Extract the [X, Y] coordinate from the center of the cell holding the provided text.  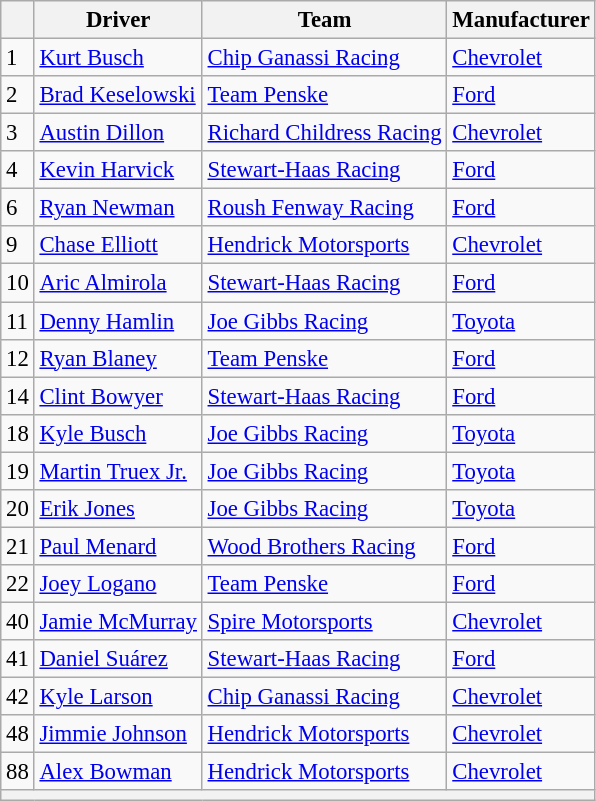
10 [18, 283]
Erik Jones [118, 509]
Daniel Suárez [118, 659]
Paul Menard [118, 546]
Team [324, 20]
Ryan Blaney [118, 358]
Spire Motorsports [324, 621]
Manufacturer [521, 20]
41 [18, 659]
Kevin Harvick [118, 170]
18 [18, 433]
4 [18, 170]
42 [18, 697]
6 [18, 208]
Roush Fenway Racing [324, 208]
Clint Bowyer [118, 396]
21 [18, 546]
Jamie McMurray [118, 621]
Martin Truex Jr. [118, 471]
Chase Elliott [118, 245]
22 [18, 584]
Alex Bowman [118, 772]
Driver [118, 20]
12 [18, 358]
Kurt Busch [118, 58]
19 [18, 471]
48 [18, 734]
Denny Hamlin [118, 321]
Wood Brothers Racing [324, 546]
88 [18, 772]
1 [18, 58]
Richard Childress Racing [324, 133]
Kyle Busch [118, 433]
Aric Almirola [118, 283]
40 [18, 621]
Joey Logano [118, 584]
Austin Dillon [118, 133]
2 [18, 95]
Brad Keselowski [118, 95]
9 [18, 245]
3 [18, 133]
Kyle Larson [118, 697]
14 [18, 396]
Ryan Newman [118, 208]
20 [18, 509]
11 [18, 321]
Jimmie Johnson [118, 734]
